Identify which cell holds the provided text, then report its (X, Y) central coordinate. 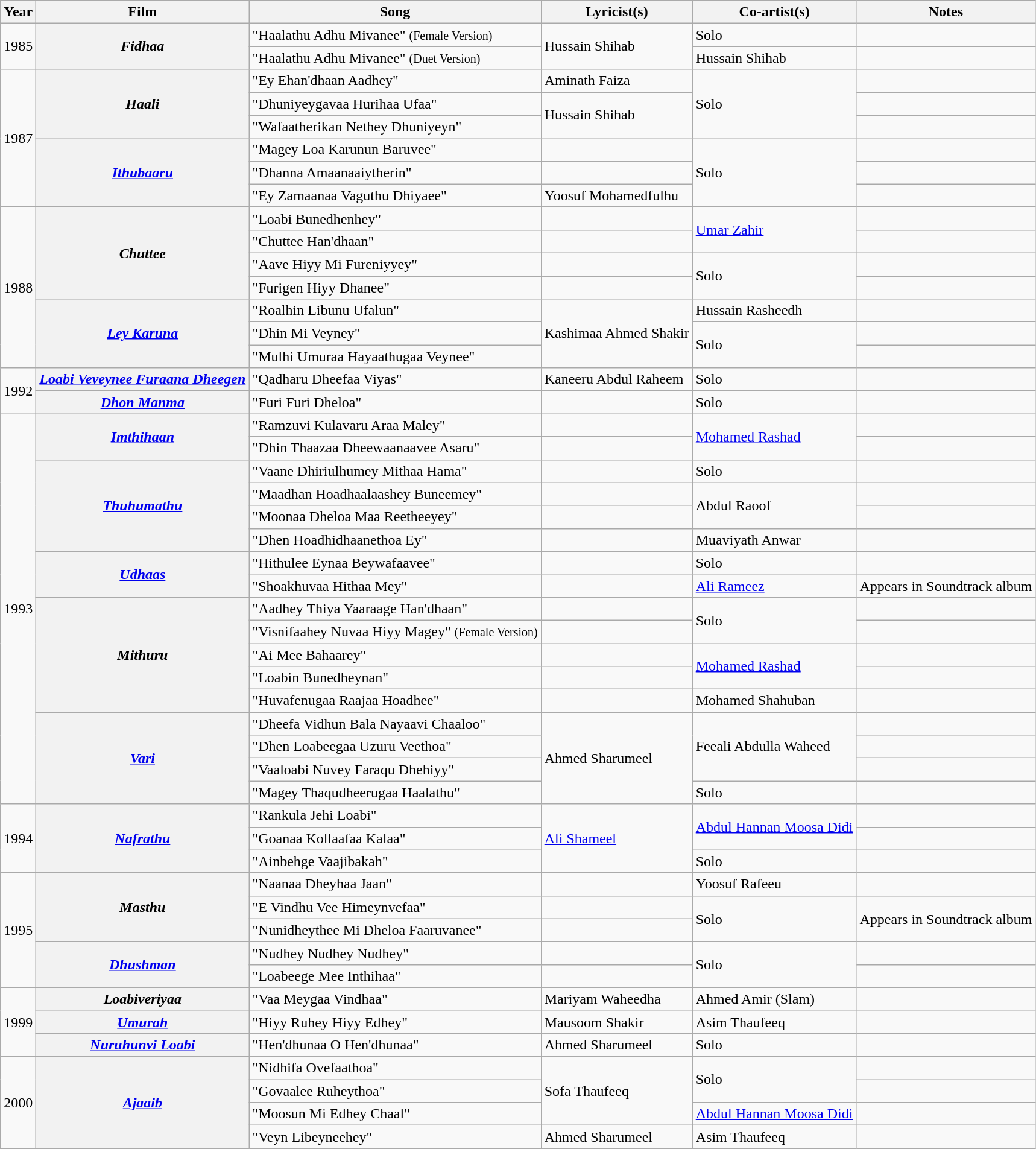
Thuhumathu (142, 505)
"Chuttee Han'dhaan" (395, 241)
1985 (18, 46)
"Dheefa Vidhun Bala Nayaavi Chaaloo" (395, 724)
1995 (18, 930)
Film (142, 12)
"Visnifaahey Nuvaa Hiyy Magey" (Female Version) (395, 631)
"Maadhan Hoadhaalaashey Buneemey" (395, 494)
"Furigen Hiyy Dhanee" (395, 288)
Nuruhunvi Loabi (142, 1045)
"Vaa Meygaa Vindhaa" (395, 999)
"Loabin Bunedheynan" (395, 678)
"Aadhey Thiya Yaaraage Han'dhaan" (395, 609)
Abdul Raoof (774, 505)
"Roalhin Libunu Ufalun" (395, 311)
Mariyam Waheedha (616, 999)
"Huvafenugaa Raajaa Hoadhee" (395, 701)
Loabiveriyaa (142, 999)
Feeali Abdulla Waheed (774, 747)
"Veyn Libeyneehey" (395, 1137)
Dhon Manma (142, 402)
Hussain Rasheedh (774, 311)
"Dhin Thaazaa Dheewaanaavee Asaru" (395, 448)
"Haalathu Adhu Mivanee" (Female Version) (395, 35)
"Govaalee Ruheythoa" (395, 1091)
"Ramzuvi Kulavaru Araa Maley" (395, 425)
"Ai Mee Bahaarey" (395, 654)
"Goanaa Kollaafaa Kalaa" (395, 838)
"Hithulee Eynaa Beywafaavee" (395, 563)
1988 (18, 287)
"Ey Ehan'dhaan Aadhey" (395, 81)
Mohamed Shahuban (774, 701)
Umar Zahir (774, 230)
Umurah (142, 1022)
Dhushman (142, 964)
Yoosuf Mohamedfulhu (616, 195)
Ali Shameel (616, 838)
Mausoom Shakir (616, 1022)
"Nunidheythee Mi Dheloa Faaruvanee" (395, 930)
"Naanaa Dheyhaa Jaan" (395, 884)
Lyricist(s) (616, 12)
"Dhuniyeygavaa Hurihaa Ufaa" (395, 104)
"Vaane Dhiriulhumey Mithaa Hama" (395, 471)
"Magey Loa Karunun Baruvee" (395, 150)
"Dhanna Amaanaaiytherin" (395, 173)
Sofa Thaufeeq (616, 1091)
Loabi Veveynee Furaana Dheegen (142, 379)
Mithuru (142, 654)
"Moonaa Dheloa Maa Reetheeyey" (395, 517)
"Magey Thaqudheerugaa Haalathu" (395, 793)
"Loabeege Mee Inthihaa" (395, 976)
Haali (142, 104)
"Dhin Mi Veyney" (395, 334)
"Nudhey Nudhey Nudhey" (395, 953)
"Ey Zamaanaa Vaguthu Dhiyaee" (395, 195)
Ahmed Amir (Slam) (774, 999)
Notes (946, 12)
"Loabi Bunedhenhey" (395, 218)
"Hiyy Ruhey Hiyy Edhey" (395, 1022)
Fidhaa (142, 46)
Yoosuf Rafeeu (774, 884)
1993 (18, 609)
"E Vindhu Vee Himeynvefaa" (395, 907)
"Moosun Mi Edhey Chaal" (395, 1114)
Muaviyath Anwar (774, 540)
1999 (18, 1022)
"Haalathu Adhu Mivanee" (Duet Version) (395, 58)
"Wafaatherikan Nethey Dhuniyeyn" (395, 127)
"Ainbehge Vaajibakah" (395, 861)
Ajaaib (142, 1103)
Ley Karuna (142, 334)
1992 (18, 391)
"Rankula Jehi Loabi" (395, 815)
"Furi Furi Dheloa" (395, 402)
Masthu (142, 907)
Kashimaa Ahmed Shakir (616, 334)
Aminath Faiza (616, 81)
1987 (18, 138)
Udhaas (142, 574)
"Dhen Loabeegaa Uzuru Veethoa" (395, 747)
Vari (142, 758)
2000 (18, 1103)
Kaneeru Abdul Raheem (616, 379)
Ali Rameez (774, 586)
"Nidhifa Ovefaathoa" (395, 1068)
"Hen'dhunaa O Hen'dhunaa" (395, 1045)
Chuttee (142, 253)
Imthihaan (142, 437)
"Mulhi Umuraa Hayaathugaa Veynee" (395, 356)
1994 (18, 838)
Nafrathu (142, 838)
Year (18, 12)
Ithubaaru (142, 173)
"Aave Hiyy Mi Fureniyyey" (395, 264)
Co-artist(s) (774, 12)
"Vaaloabi Nuvey Faraqu Dhehiyy" (395, 770)
"Shoakhuvaa Hithaa Mey" (395, 586)
"Qadharu Dheefaa Viyas" (395, 379)
Song (395, 12)
"Dhen Hoadhidhaanethoa Ey" (395, 540)
